Identify which cell holds the provided text, then report its (X, Y) central coordinate. 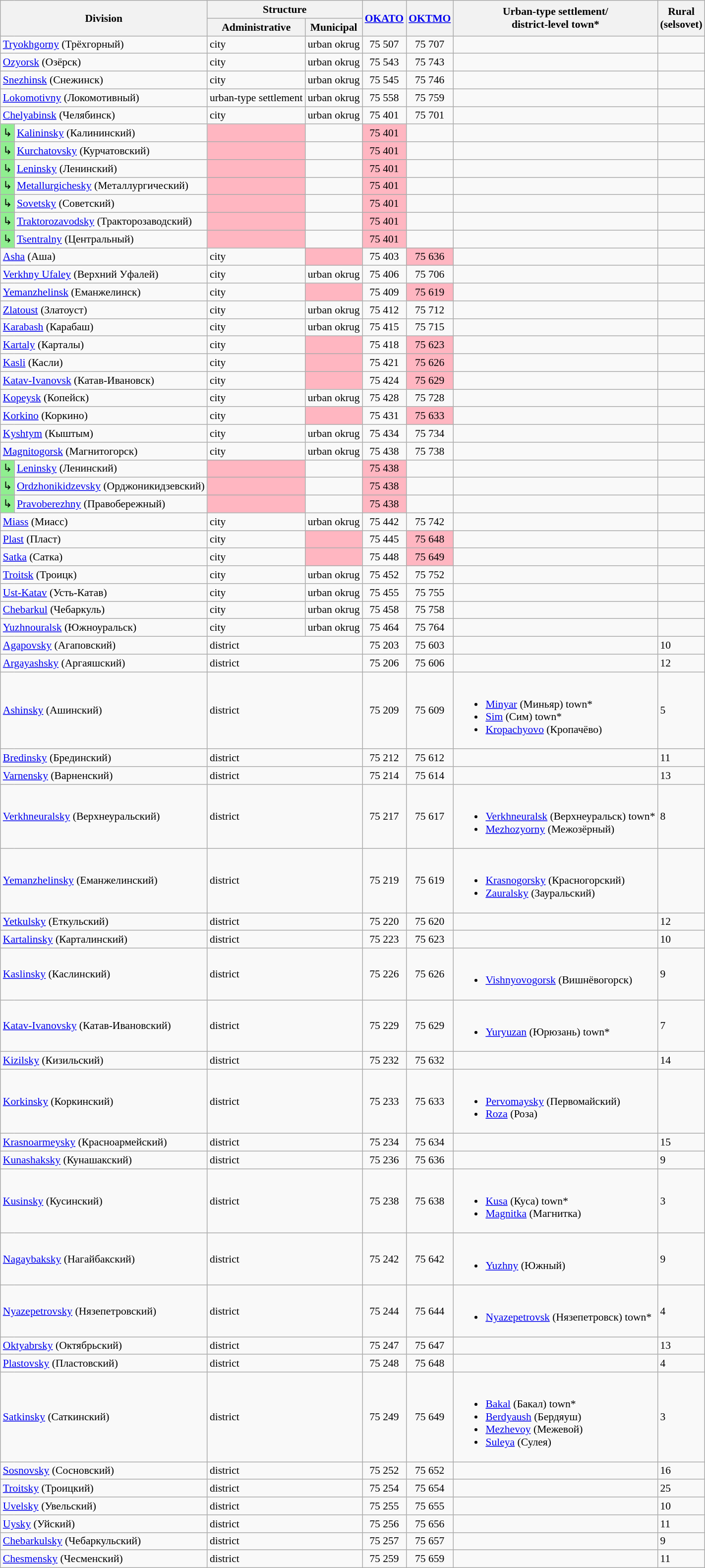
Snezhinsk (Снежинск) (104, 80)
75 558 (384, 98)
Magnitogorsk (Магнитогорск) (104, 451)
75 421 (384, 363)
75 634 (429, 1143)
75 209 (384, 710)
Pervomaysky (Первомайский)Roza (Роза) (555, 1101)
Kalininsky (Калининский) (111, 133)
75 755 (429, 593)
75 659 (429, 1559)
OKTMO (429, 18)
Karabash (Карабаш) (104, 327)
Kaslinsky (Каслинский) (104, 974)
75 226 (384, 974)
Pravoberezhny (Правобережный) (111, 504)
75 214 (384, 776)
75 606 (429, 663)
Verkhneuralsky (Верхнеуральский) (104, 816)
Lokomotivny (Локомотивный) (104, 98)
Nyazepetrovsky (Нязепетровский) (104, 1311)
Kopeysk (Копейск) (104, 398)
Chebarkulsky (Чебаркульский) (104, 1541)
Urban-type settlement/district-level town* (555, 18)
75 415 (384, 327)
75 759 (429, 98)
Asha (Аша) (104, 257)
Yemanzhelinsk (Еманжелинск) (104, 292)
75 259 (384, 1559)
16 (681, 1471)
Krasnogorsky (Красногорский)Zauralsky (Зауральский) (555, 881)
Ozyorsk (Озёрск) (104, 62)
75 236 (384, 1160)
75 545 (384, 80)
Sovetsky (Советский) (111, 204)
Tsentralny (Центральный) (111, 239)
5 (681, 710)
OKATO (384, 18)
Bredinsky (Брединский) (104, 758)
75 445 (384, 540)
Chelyabinsk (Челябинск) (104, 116)
Satka (Сатка) (104, 557)
75 612 (429, 758)
Satkinsky (Саткинский) (104, 1417)
75 248 (384, 1364)
75 455 (384, 593)
75 223 (384, 940)
75 403 (384, 257)
Rural(selsovet) (681, 18)
Argayashsky (Аргаяшский) (104, 663)
Traktorozavodsky (Тракторозаводский) (111, 222)
75 603 (429, 646)
75 242 (384, 1259)
75 219 (384, 881)
75 206 (384, 663)
75 409 (384, 292)
Vishnyovogorsk (Вишнёвогорск) (555, 974)
Agapovsky (Агаповский) (104, 646)
75 644 (429, 1311)
75 431 (384, 416)
Bakal (Бакал) town*Berdyaush (Бердяуш)Mezhevoy (Межевой)Suleya (Сулея) (555, 1417)
Chesmensky (Чесменский) (104, 1559)
75 406 (384, 275)
75 701 (429, 116)
Korkino (Коркино) (104, 416)
Kusinsky (Кусинский) (104, 1202)
75 609 (429, 710)
75 244 (384, 1311)
75 715 (429, 327)
Katav-Ivanovsky (Катав-Ивановский) (104, 1026)
75 217 (384, 816)
Minyar (Миньяр) town*Sim (Сим) town*Kropachyovo (Кропачёво) (555, 710)
75 252 (384, 1471)
Structure (285, 9)
75 412 (384, 310)
75 706 (429, 275)
Municipal (334, 27)
75 247 (384, 1346)
Administrative (256, 27)
75 238 (384, 1202)
75 742 (429, 522)
75 424 (384, 380)
75 738 (429, 451)
75 647 (429, 1346)
Uvelsky (Увельский) (104, 1506)
Troitsk (Троицк) (104, 575)
Kasli (Касли) (104, 363)
75 232 (384, 1061)
Yuzhnouralsk (Южноуральск) (104, 628)
Metallurgichesky (Металлургический) (111, 186)
Miass (Миасс) (104, 522)
urban-type settlement (256, 98)
75 442 (384, 522)
Kartalinsky (Карталинский) (104, 940)
75 707 (429, 45)
Varnensky (Варненский) (104, 776)
75 212 (384, 758)
Chebarkul (Чебаркуль) (104, 610)
25 (681, 1489)
75 642 (429, 1259)
75 734 (429, 433)
7 (681, 1026)
Plastovsky (Пластовский) (104, 1364)
Kizilsky (Кизильский) (104, 1061)
75 464 (384, 628)
75 458 (384, 610)
75 614 (429, 776)
75 428 (384, 398)
75 229 (384, 1026)
75 638 (429, 1202)
Katav-Ivanovsk (Катав-Ивановск) (104, 380)
75 418 (384, 345)
75 728 (429, 398)
Yuzhny (Южный) (555, 1259)
Verkhneuralsk (Верхнеуральск) town*Mezhozyorny (Межозёрный) (555, 816)
Nyazepetrovsk (Нязепетровск) town* (555, 1311)
Yetkulsky (Еткульский) (104, 922)
75 652 (429, 1471)
75 203 (384, 646)
Kusa (Куса) town*Magnitka (Магнитка) (555, 1202)
Oktyabrsky (Октябрьский) (104, 1346)
Ordzhonikidzevsky (Орджоникидзевский) (111, 486)
Verkhny Ufaley (Верхний Уфалей) (104, 275)
75 764 (429, 628)
Krasnoarmeysky (Красноармейский) (104, 1143)
Troitsky (Троицкий) (104, 1489)
75 746 (429, 80)
75 220 (384, 922)
75 434 (384, 433)
Kunashaksky (Кунашакский) (104, 1160)
75 543 (384, 62)
Tryokhgorny (Трёхгорный) (104, 45)
75 254 (384, 1489)
75 617 (429, 816)
75 752 (429, 575)
75 654 (429, 1489)
Ashinsky (Ашинский) (104, 710)
75 256 (384, 1524)
75 255 (384, 1506)
15 (681, 1143)
Kyshtym (Кыштым) (104, 433)
Uysky (Уйский) (104, 1524)
75 743 (429, 62)
Plast (Пласт) (104, 540)
Ust-Katav (Усть-Катав) (104, 593)
Yemanzhelinsky (Еманжелинский) (104, 881)
75 452 (384, 575)
Zlatoust (Златоуст) (104, 310)
Sosnovsky (Сосновский) (104, 1471)
75 249 (384, 1417)
Kartaly (Карталы) (104, 345)
75 620 (429, 922)
75 632 (429, 1061)
75 657 (429, 1541)
75 257 (384, 1541)
Yuryuzan (Юрюзань) town* (555, 1026)
75 758 (429, 610)
Nagaybaksky (Нагайбакский) (104, 1259)
75 234 (384, 1143)
14 (681, 1061)
Division (104, 18)
75 655 (429, 1506)
Korkinsky (Коркинский) (104, 1101)
75 712 (429, 310)
75 656 (429, 1524)
8 (681, 816)
75 448 (384, 557)
75 233 (384, 1101)
Kurchatovsky (Курчатовский) (111, 151)
75 507 (384, 45)
